From the cell containing the given text, extract its center point as (x, y) coordinate. 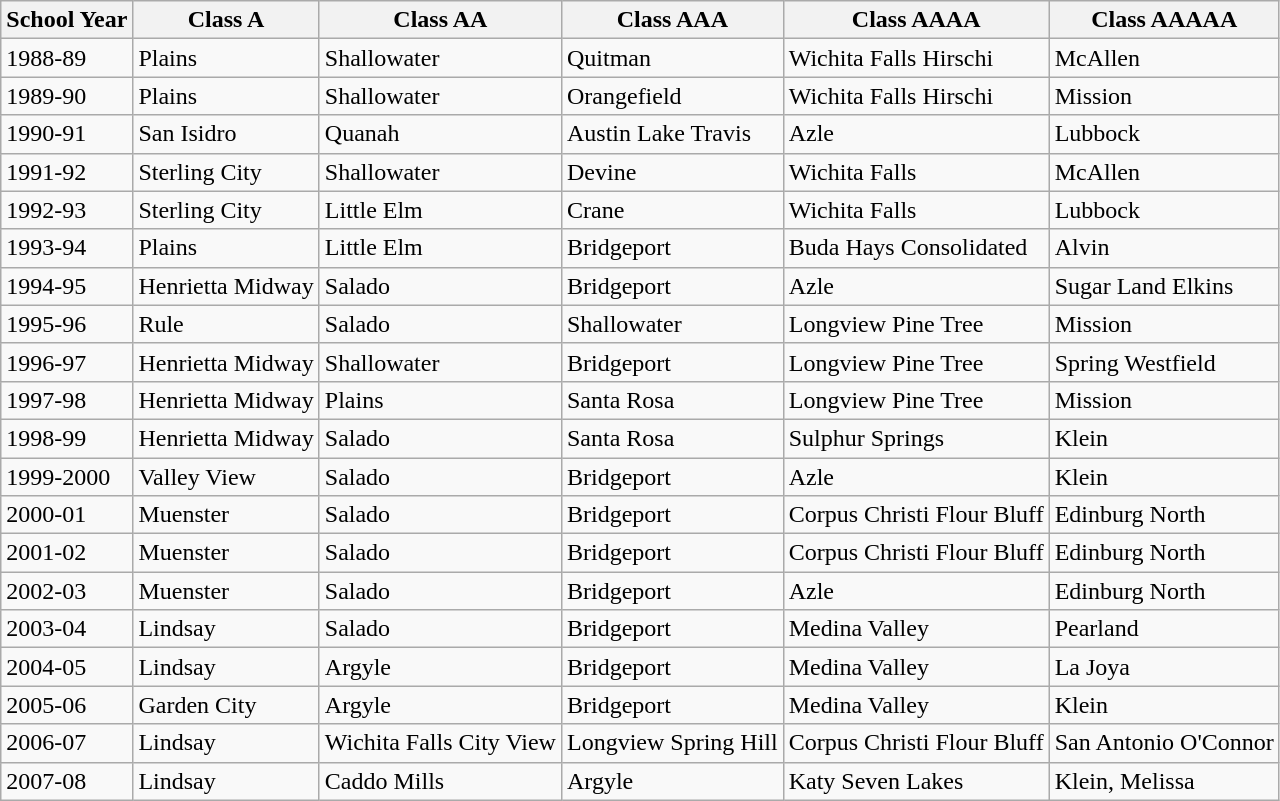
2002-03 (67, 591)
Pearland (1164, 629)
Orangefield (672, 96)
2006-07 (67, 743)
2005-06 (67, 705)
1994-95 (67, 286)
1988-89 (67, 58)
Class A (226, 20)
Rule (226, 324)
Class AAAAA (1164, 20)
1989-90 (67, 96)
1991-92 (67, 172)
2007-08 (67, 781)
2004-05 (67, 667)
Class AA (440, 20)
Klein, Melissa (1164, 781)
1992-93 (67, 210)
1998-99 (67, 438)
San Antonio O'Connor (1164, 743)
2003-04 (67, 629)
Quanah (440, 134)
Quitman (672, 58)
Caddo Mills (440, 781)
Valley View (226, 477)
Austin Lake Travis (672, 134)
Garden City (226, 705)
Crane (672, 210)
Buda Hays Consolidated (916, 248)
Spring Westfield (1164, 362)
2000-01 (67, 515)
1993-94 (67, 248)
Sulphur Springs (916, 438)
Devine (672, 172)
1997-98 (67, 400)
Wichita Falls City View (440, 743)
2001-02 (67, 553)
La Joya (1164, 667)
School Year (67, 20)
Class AAA (672, 20)
San Isidro (226, 134)
1999-2000 (67, 477)
Alvin (1164, 248)
Sugar Land Elkins (1164, 286)
Longview Spring Hill (672, 743)
Katy Seven Lakes (916, 781)
1996-97 (67, 362)
1990-91 (67, 134)
Class AAAA (916, 20)
1995-96 (67, 324)
